Identify which cell holds the provided text, then report its (X, Y) central coordinate. 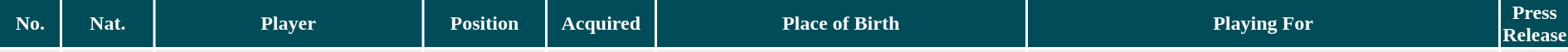
Playing For (1263, 23)
Press Release (1535, 23)
Acquired (601, 23)
Nat. (108, 23)
Position (485, 23)
Player (289, 23)
No. (30, 23)
Place of Birth (841, 23)
